Output the [X, Y] coordinate of the center of the cell containing the given text.  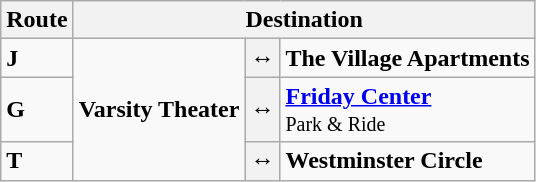
Destination [304, 20]
Friday CenterPark & Ride [408, 110]
Westminster Circle [408, 161]
Route [37, 20]
The Village Apartments [408, 58]
G [37, 110]
J [37, 58]
T [37, 161]
Varsity Theater [159, 110]
